Locate the cell with the specified text and output its (x, y) center coordinate. 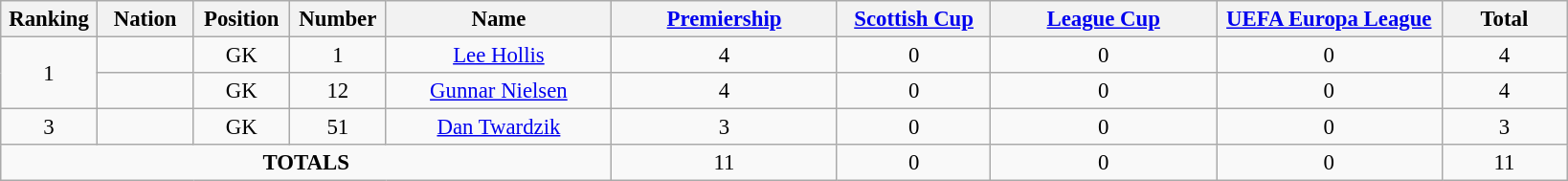
Premiership (725, 19)
51 (339, 127)
Name (499, 19)
Dan Twardzik (499, 127)
Position (241, 19)
Nation (146, 19)
League Cup (1104, 19)
12 (339, 91)
TOTALS (306, 163)
Number (339, 19)
Scottish Cup (913, 19)
Lee Hollis (499, 56)
Total (1505, 19)
UEFA Europa League (1329, 19)
Ranking (50, 19)
Gunnar Nielsen (499, 91)
